For the text-containing cell, return its midpoint in [x, y] coordinate format. 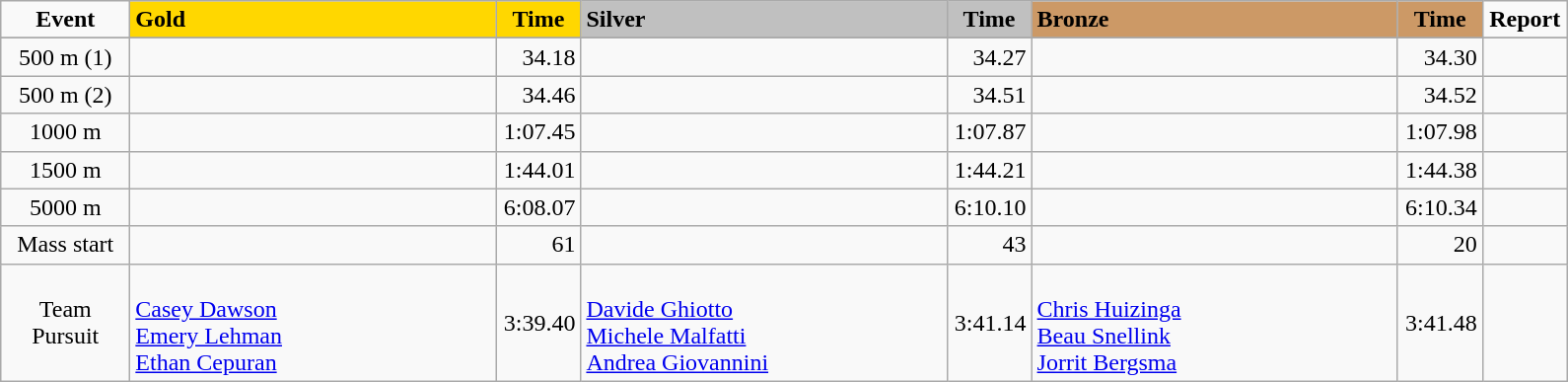
Report [1525, 20]
Mass start [65, 245]
500 m (1) [65, 57]
1:44.38 [1440, 170]
3:41.14 [989, 322]
1500 m [65, 170]
Silver [763, 20]
Casey DawsonEmery LehmanEthan Cepuran [314, 322]
34.51 [989, 95]
6:10.34 [1440, 207]
6:08.07 [538, 207]
34.27 [989, 57]
34.52 [1440, 95]
Event [65, 20]
3:39.40 [538, 322]
20 [1440, 245]
Davide GhiottoMichele MalfattiAndrea Giovannini [763, 322]
1000 m [65, 132]
Gold [314, 20]
1:07.87 [989, 132]
1:07.45 [538, 132]
34.30 [1440, 57]
6:10.10 [989, 207]
34.18 [538, 57]
Team Pursuit [65, 322]
Chris HuizingaBeau SnellinkJorrit Bergsma [1215, 322]
3:41.48 [1440, 322]
500 m (2) [65, 95]
34.46 [538, 95]
1:44.01 [538, 170]
1:07.98 [1440, 132]
61 [538, 245]
1:44.21 [989, 170]
5000 m [65, 207]
Bronze [1215, 20]
43 [989, 245]
